Provide the (x, y) coordinate of the cell's center where the given text is located.  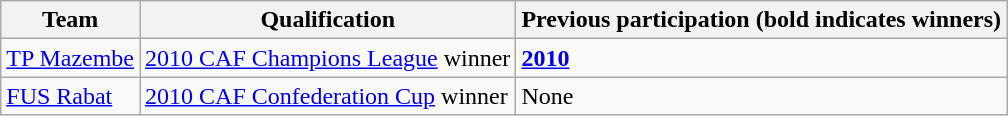
TP Mazembe (70, 58)
FUS Rabat (70, 96)
Qualification (328, 20)
2010 (762, 58)
2010 CAF Champions League winner (328, 58)
2010 CAF Confederation Cup winner (328, 96)
Team (70, 20)
Previous participation (bold indicates winners) (762, 20)
None (762, 96)
